Return (x, y) of the center of cell containing provided text 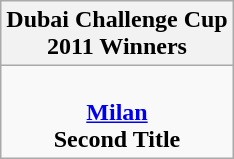
MilanSecond Title (117, 112)
Dubai Challenge Cup2011 Winners (117, 34)
